From the cell containing the given text, extract its center point as (x, y) coordinate. 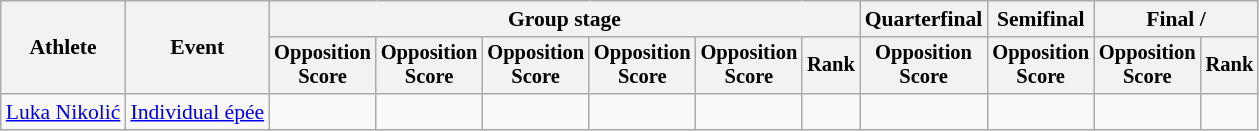
Luka Nikolić (64, 112)
Individual épée (197, 112)
Athlete (64, 48)
Final / (1176, 19)
Group stage (564, 19)
Quarterfinal (924, 19)
Semifinal (1040, 19)
Event (197, 48)
